Capture the cell that displays the provided text and extract its [X, Y] central coordinate. 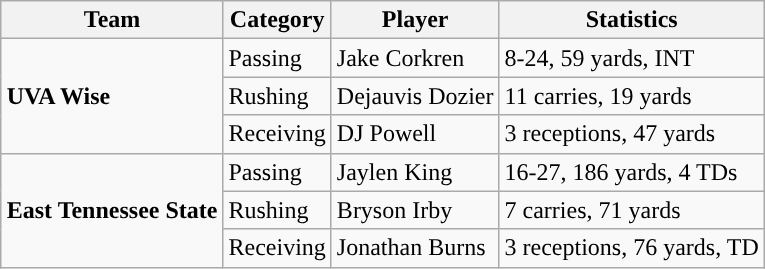
Category [277, 20]
Statistics [632, 20]
UVA Wise [112, 96]
Bryson Irby [415, 210]
Jaylen King [415, 172]
Dejauvis Dozier [415, 96]
Player [415, 20]
8-24, 59 yards, INT [632, 58]
3 receptions, 47 yards [632, 134]
11 carries, 19 yards [632, 96]
Team [112, 20]
7 carries, 71 yards [632, 210]
16-27, 186 yards, 4 TDs [632, 172]
East Tennessee State [112, 210]
DJ Powell [415, 134]
Jonathan Burns [415, 248]
3 receptions, 76 yards, TD [632, 248]
Jake Corkren [415, 58]
